Return the [X, Y] coordinate for the center point of the cell that contains the specified text.  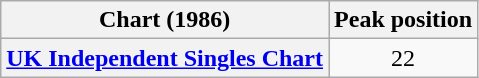
Chart (1986) [165, 20]
Peak position [404, 20]
UK Independent Singles Chart [165, 58]
22 [404, 58]
